Return (X, Y) of the center of cell containing provided text 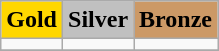
Silver (98, 20)
Gold (32, 20)
Bronze (176, 20)
